Search for the cell housing the specified text and yield its [x, y] center coordinate. 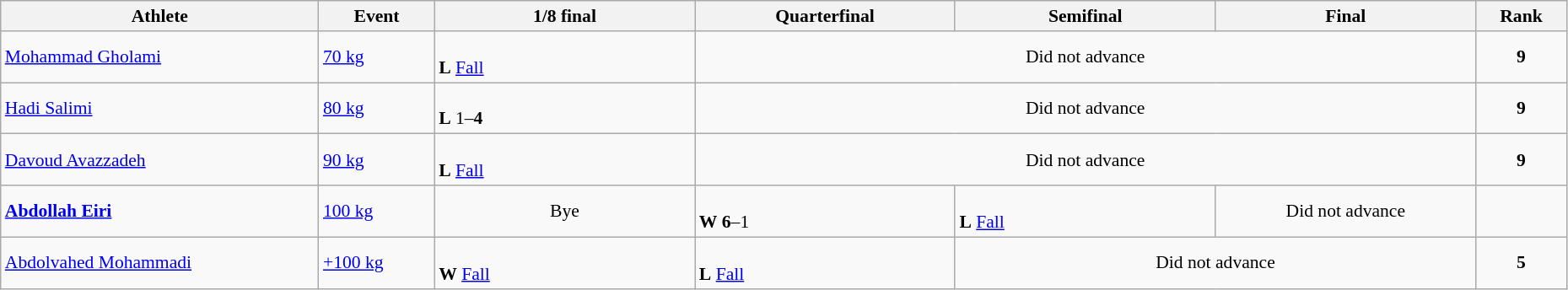
L 1–4 [565, 108]
Abdolvahed Mohammadi [160, 263]
100 kg [376, 211]
Bye [565, 211]
80 kg [376, 108]
Quarterfinal [825, 16]
Athlete [160, 16]
1/8 final [565, 16]
5 [1522, 263]
Final [1346, 16]
W Fall [565, 263]
90 kg [376, 160]
Hadi Salimi [160, 108]
Mohammad Gholami [160, 57]
Abdollah Eiri [160, 211]
Semifinal [1085, 16]
Event [376, 16]
70 kg [376, 57]
+100 kg [376, 263]
W 6–1 [825, 211]
Rank [1522, 16]
Davoud Avazzadeh [160, 160]
